From the cell containing the given text, extract its center point as (x, y) coordinate. 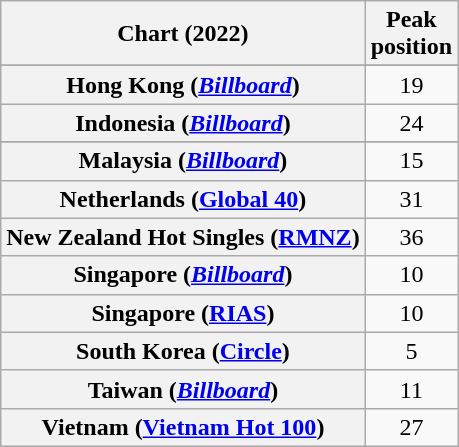
5 (411, 351)
27 (411, 427)
31 (411, 199)
Singapore (RIAS) (183, 313)
South Korea (Circle) (183, 351)
Vietnam (Vietnam Hot 100) (183, 427)
Malaysia (Billboard) (183, 161)
New Zealand Hot Singles (RMNZ) (183, 237)
11 (411, 389)
Indonesia (Billboard) (183, 123)
15 (411, 161)
Netherlands (Global 40) (183, 199)
Singapore (Billboard) (183, 275)
19 (411, 85)
Chart (2022) (183, 34)
Taiwan (Billboard) (183, 389)
24 (411, 123)
Peakposition (411, 34)
36 (411, 237)
Hong Kong (Billboard) (183, 85)
